From the cell containing the given text, extract its center point as [X, Y] coordinate. 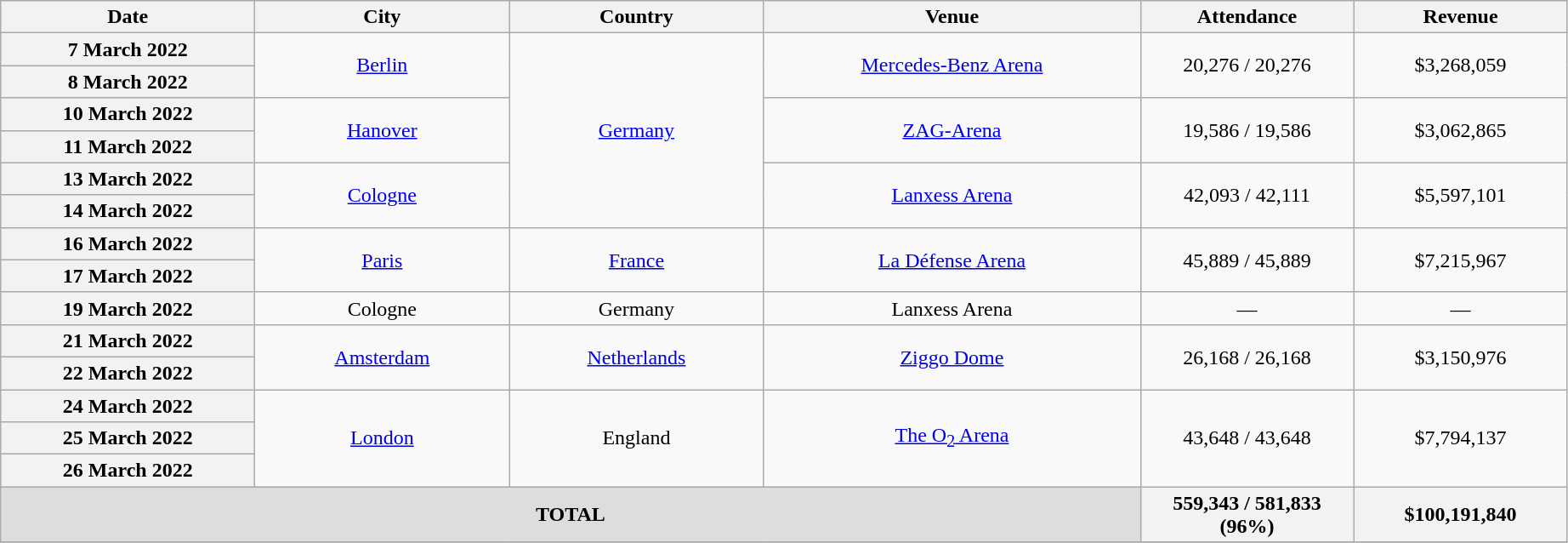
ZAG-Arena [952, 130]
10 March 2022 [128, 114]
26 March 2022 [128, 471]
19 March 2022 [128, 308]
7 March 2022 [128, 49]
La Défense Arena [952, 260]
20,276 / 20,276 [1247, 66]
$5,597,101 [1461, 195]
16 March 2022 [128, 243]
22 March 2022 [128, 373]
TOTAL [571, 514]
Revenue [1461, 17]
France [636, 260]
Berlin [383, 66]
17 March 2022 [128, 276]
42,093 / 42,111 [1247, 195]
The O2 Arena [952, 438]
$7,794,137 [1461, 438]
London [383, 438]
City [383, 17]
Country [636, 17]
Venue [952, 17]
Ziggo Dome [952, 357]
45,889 / 45,889 [1247, 260]
Mercedes-Benz Arena [952, 66]
$3,150,976 [1461, 357]
11 March 2022 [128, 146]
$3,062,865 [1461, 130]
$7,215,967 [1461, 260]
25 March 2022 [128, 438]
Hanover [383, 130]
$3,268,059 [1461, 66]
26,168 / 26,168 [1247, 357]
559,343 / 581,833 (96%) [1247, 514]
England [636, 438]
$100,191,840 [1461, 514]
21 March 2022 [128, 340]
19,586 / 19,586 [1247, 130]
13 March 2022 [128, 179]
43,648 / 43,648 [1247, 438]
Attendance [1247, 17]
8 March 2022 [128, 82]
14 March 2022 [128, 211]
Paris [383, 260]
Amsterdam [383, 357]
24 March 2022 [128, 406]
Netherlands [636, 357]
Date [128, 17]
